Identify which cell holds the provided text, then report its (x, y) central coordinate. 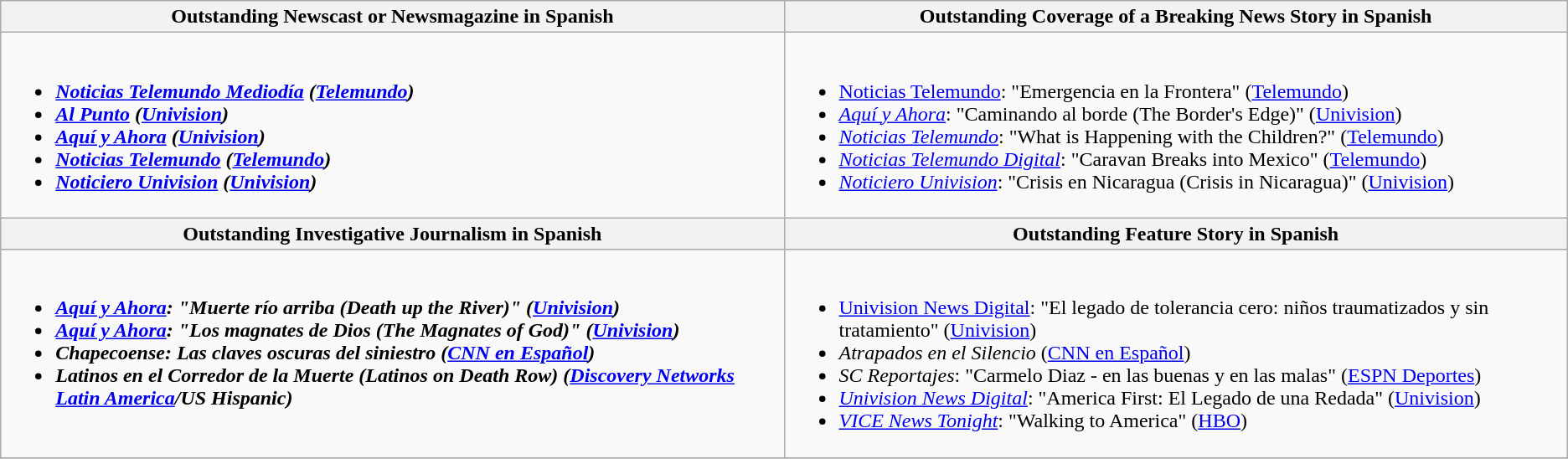
Outstanding Investigative Journalism in Spanish (392, 234)
Outstanding Newscast or Newsmagazine in Spanish (392, 17)
Outstanding Coverage of a Breaking News Story in Spanish (1176, 17)
Noticias Telemundo Mediodía (Telemundo)Al Punto (Univision)Aquí y Ahora (Univision)Noticias Telemundo (Telemundo)Noticiero Univision (Univision) (392, 126)
Outstanding Feature Story in Spanish (1176, 234)
